Scan for the cell matching the given text and deliver its [X, Y] coordinate at center. 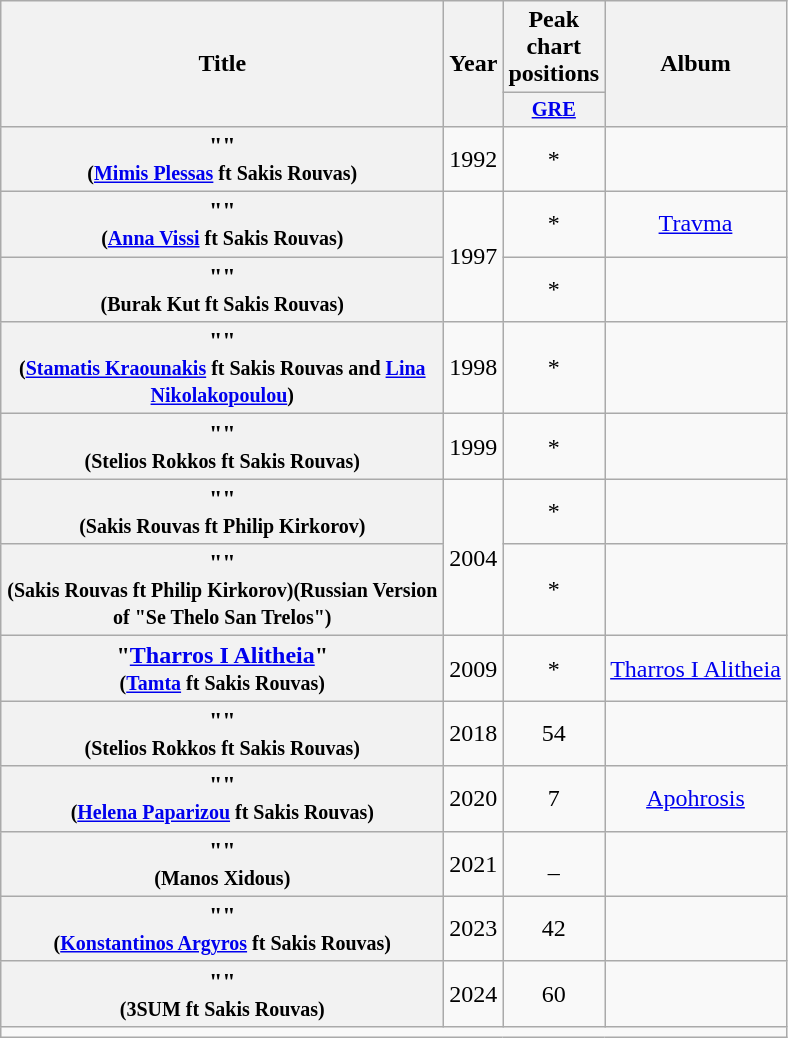
Album [696, 64]
""(Sakis Rouvas ft Philip Kirkorov) [222, 512]
""(Manos Xidous) [222, 864]
2023 [474, 928]
Peak chart positions [554, 47]
""(Anna Vissi ft Sakis Rouvas) [222, 224]
""(3SUM ft Sakis Rouvas) [222, 994]
1998 [474, 368]
1999 [474, 446]
7 [554, 798]
""(Sakis Rouvas ft Philip Kirkorov)(Russian Version of "Se Thelo San Trelos") [222, 590]
"Tharros I Alitheia"(Tamta ft Sakis Rouvas) [222, 668]
1997 [474, 257]
2009 [474, 668]
2018 [474, 734]
2020 [474, 798]
Tharros I Alitheia [696, 668]
""(Mimis Plessas ft Sakis Rouvas) [222, 158]
_ [554, 864]
1992 [474, 158]
2004 [474, 558]
""(Helena Paparizou ft Sakis Rouvas) [222, 798]
""(Stamatis Kraounakis ft Sakis Rouvas and Lina Nikolakopoulou) [222, 368]
2024 [474, 994]
Year [474, 64]
54 [554, 734]
""(Burak Kut ft Sakis Rouvas) [222, 290]
Travma [696, 224]
GRE [554, 110]
60 [554, 994]
Apohrosis [696, 798]
2021 [474, 864]
Title [222, 64]
42 [554, 928]
""(Konstantinos Argyros ft Sakis Rouvas) [222, 928]
